Search for the cell housing the specified text and yield its [X, Y] center coordinate. 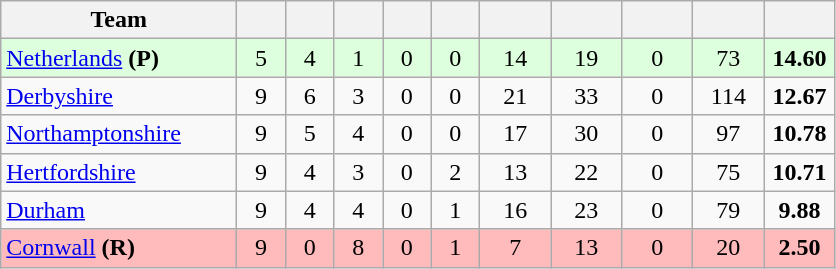
2 [456, 172]
12.67 [800, 96]
10.71 [800, 172]
Durham [119, 210]
114 [728, 96]
Team [119, 20]
Cornwall (R) [119, 248]
16 [516, 210]
30 [586, 134]
21 [516, 96]
9.88 [800, 210]
7 [516, 248]
33 [586, 96]
Derbyshire [119, 96]
23 [586, 210]
Netherlands (P) [119, 58]
17 [516, 134]
2.50 [800, 248]
19 [586, 58]
97 [728, 134]
20 [728, 248]
73 [728, 58]
Northamptonshire [119, 134]
79 [728, 210]
14 [516, 58]
6 [310, 96]
22 [586, 172]
75 [728, 172]
8 [358, 248]
Hertfordshire [119, 172]
10.78 [800, 134]
14.60 [800, 58]
